Search for the cell housing the specified text and yield its (x, y) center coordinate. 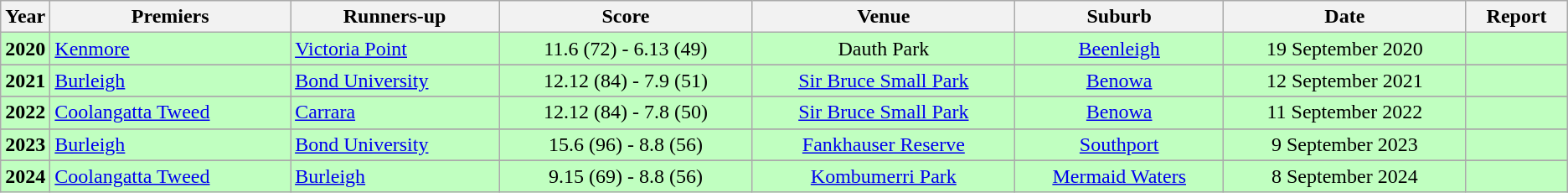
2024 (25, 176)
12.12 (84) - 7.8 (50) (627, 112)
Mermaid Waters (1119, 176)
9.15 (69) - 8.8 (56) (627, 176)
Carrara (395, 112)
15.6 (96) - 8.8 (56) (627, 144)
2022 (25, 112)
Southport (1119, 144)
12 September 2021 (1345, 81)
Year (25, 17)
Fankhauser Reserve (883, 144)
2023 (25, 144)
9 September 2023 (1345, 144)
Venue (883, 17)
Suburb (1119, 17)
Score (627, 17)
11 September 2022 (1345, 112)
Date (1345, 17)
2021 (25, 81)
Victoria Point (395, 49)
2020 (25, 49)
Runners-up (395, 17)
Report (1516, 17)
Dauth Park (883, 49)
12.12 (84) - 7.9 (51) (627, 81)
Premiers (171, 17)
19 September 2020 (1345, 49)
Beenleigh (1119, 49)
Kenmore (171, 49)
Kombumerri Park (883, 176)
11.6 (72) - 6.13 (49) (627, 49)
8 September 2024 (1345, 176)
